Scan for the cell matching the given text and deliver its [X, Y] coordinate at center. 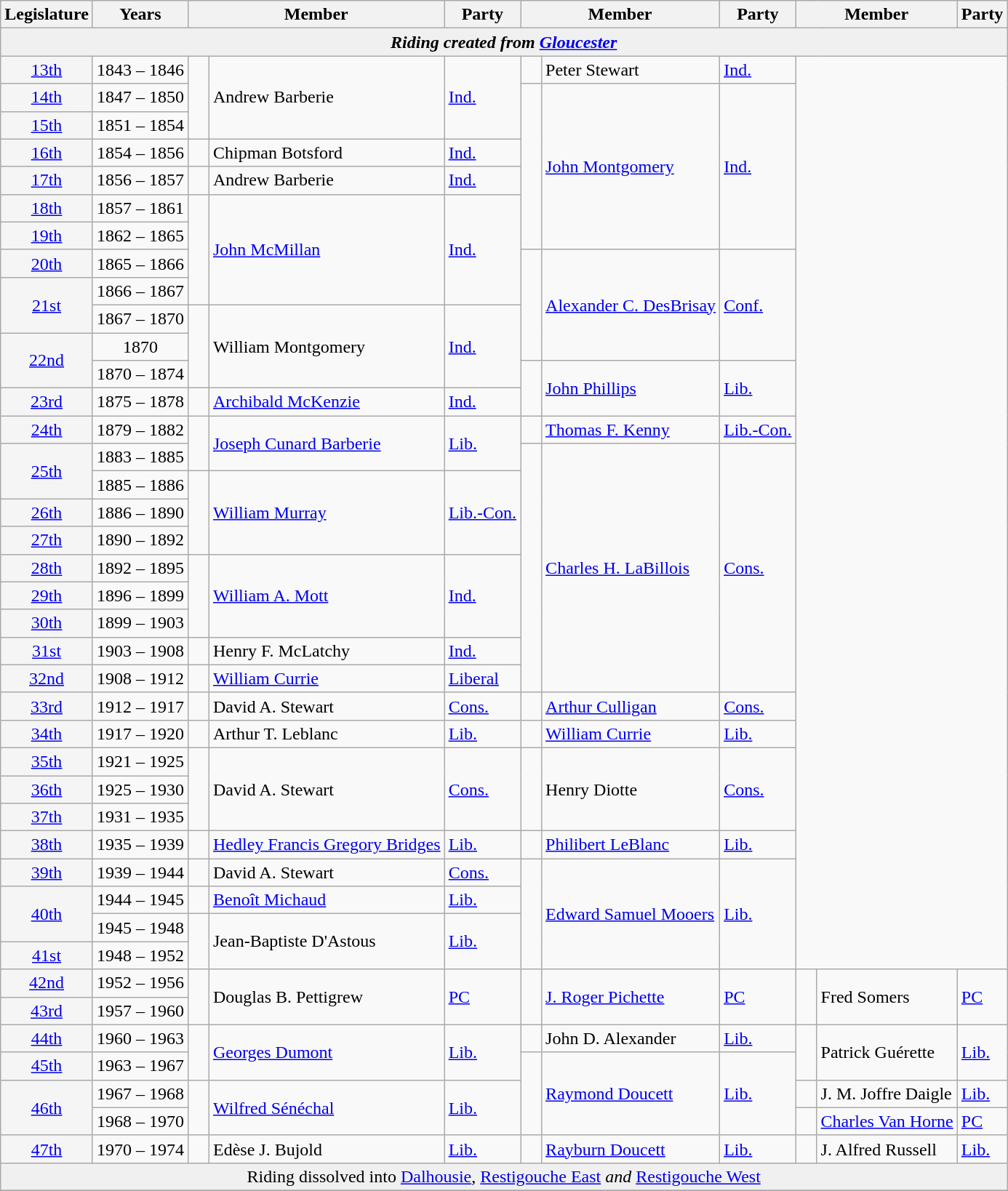
Philibert LeBlanc [631, 845]
1939 – 1944 [140, 873]
1912 – 1917 [140, 706]
1856 – 1857 [140, 180]
42nd [47, 983]
1960 – 1963 [140, 1038]
1921 – 1925 [140, 761]
Charles H. LaBillois [631, 569]
1945 – 1948 [140, 928]
Thomas F. Kenny [631, 430]
19th [47, 236]
Rayburn Doucett [631, 1149]
J. Roger Pichette [631, 997]
37th [47, 817]
1857 – 1861 [140, 208]
1867 – 1870 [140, 318]
43rd [47, 1011]
Edward Samuel Mooers [631, 914]
Archibald McKenzie [327, 402]
18th [47, 208]
1944 – 1945 [140, 900]
1862 – 1865 [140, 236]
John D. Alexander [631, 1038]
31st [47, 651]
15th [47, 125]
1917 – 1920 [140, 734]
1925 – 1930 [140, 789]
Henry Diotte [631, 789]
46th [47, 1107]
1935 – 1939 [140, 845]
36th [47, 789]
Charles Van Horne [887, 1121]
William Montgomery [327, 346]
Edèse J. Bujold [327, 1149]
Peter Stewart [631, 70]
Henry F. McLatchy [327, 651]
Douglas B. Pettigrew [327, 997]
40th [47, 914]
Chipman Botsford [327, 153]
John Phillips [631, 388]
Liberal [482, 678]
1870 – 1874 [140, 374]
Raymond Doucett [631, 1094]
35th [47, 761]
Years [140, 15]
21st [47, 305]
1847 – 1850 [140, 97]
Joseph Cunard Barberie [327, 444]
1899 – 1903 [140, 623]
20th [47, 263]
1963 – 1967 [140, 1066]
1908 – 1912 [140, 678]
27th [47, 540]
Benoît Michaud [327, 900]
J. M. Joffre Daigle [887, 1094]
33rd [47, 706]
1870 [140, 347]
Riding created from Gloucester [504, 42]
Alexander C. DesBrisay [631, 305]
Arthur T. Leblanc [327, 734]
J. Alfred Russell [887, 1149]
13th [47, 70]
1967 – 1968 [140, 1094]
41st [47, 955]
1865 – 1866 [140, 263]
1883 – 1885 [140, 457]
1854 – 1856 [140, 153]
38th [47, 845]
17th [47, 180]
39th [47, 873]
47th [47, 1149]
1903 – 1908 [140, 651]
1886 – 1890 [140, 513]
Fred Somers [887, 997]
34th [47, 734]
1885 – 1886 [140, 485]
1948 – 1952 [140, 955]
16th [47, 153]
1952 – 1956 [140, 983]
Hedley Francis Gregory Bridges [327, 845]
1957 – 1960 [140, 1011]
John Montgomery [631, 167]
Wilfred Sénéchal [327, 1107]
23rd [47, 402]
28th [47, 568]
1892 – 1895 [140, 568]
25th [47, 471]
45th [47, 1066]
1968 – 1970 [140, 1121]
1970 – 1974 [140, 1149]
1890 – 1892 [140, 540]
1866 – 1867 [140, 291]
1851 – 1854 [140, 125]
24th [47, 430]
29th [47, 595]
22nd [47, 361]
1931 – 1935 [140, 817]
1875 – 1878 [140, 402]
32nd [47, 678]
26th [47, 513]
Conf. [758, 305]
Jean-Baptiste D'Astous [327, 942]
John McMillan [327, 249]
30th [47, 623]
44th [47, 1038]
1843 – 1846 [140, 70]
William Murray [327, 513]
Georges Dumont [327, 1052]
Legislature [47, 15]
1879 – 1882 [140, 430]
1896 – 1899 [140, 595]
Arthur Culligan [631, 706]
Patrick Guérette [887, 1052]
Riding dissolved into Dalhousie, Restigouche East and Restigouche West [504, 1176]
William A. Mott [327, 595]
14th [47, 97]
